Determine the (x, y) coordinate at the center of the cell enclosing the given text.  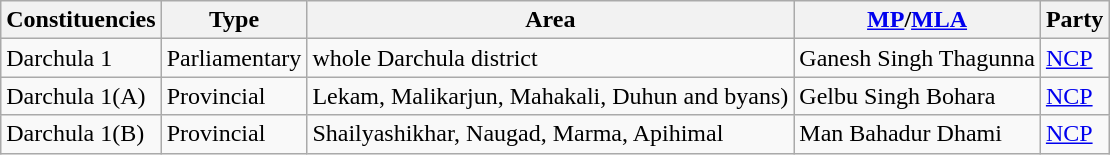
Shailyashikhar, Naugad, Marma, Apihimal (550, 134)
Darchula 1(B) (81, 134)
Party (1074, 20)
Darchula 1(A) (81, 96)
Area (550, 20)
Lekam, Malikarjun, Mahakali, Duhun and byans) (550, 96)
whole Darchula district (550, 58)
Man Bahadur Dhami (918, 134)
Darchula 1 (81, 58)
Type (234, 20)
Gelbu Singh Bohara (918, 96)
Ganesh Singh Thagunna (918, 58)
Constituencies (81, 20)
Parliamentary (234, 58)
MP/MLA (918, 20)
